Extract the (X, Y) coordinate from the center of the cell holding the provided text.  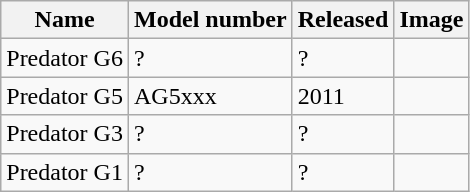
Name (65, 20)
Predator G6 (65, 58)
Image (432, 20)
Released (343, 20)
Model number (210, 20)
Predator G1 (65, 172)
Predator G5 (65, 96)
Predator G3 (65, 134)
AG5xxx (210, 96)
2011 (343, 96)
